Return the [X, Y] coordinate for the center point of the cell that contains the specified text.  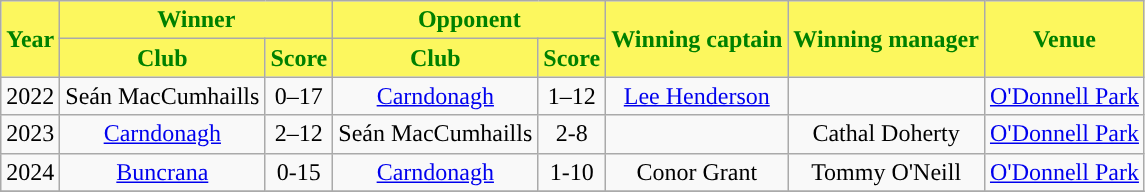
0-15 [299, 172]
Opponent [470, 20]
Lee Henderson [697, 96]
0–17 [299, 96]
2-8 [572, 134]
Buncrana [162, 172]
Winning manager [886, 39]
Year [30, 39]
2022 [30, 96]
1-10 [572, 172]
Venue [1064, 39]
Tommy O'Neill [886, 172]
Conor Grant [697, 172]
Winner [196, 20]
Winning captain [697, 39]
Cathal Doherty [886, 134]
2024 [30, 172]
2023 [30, 134]
2–12 [299, 134]
1–12 [572, 96]
